Find where the given text appears and provide that cell's center as [X, Y] coordinate. 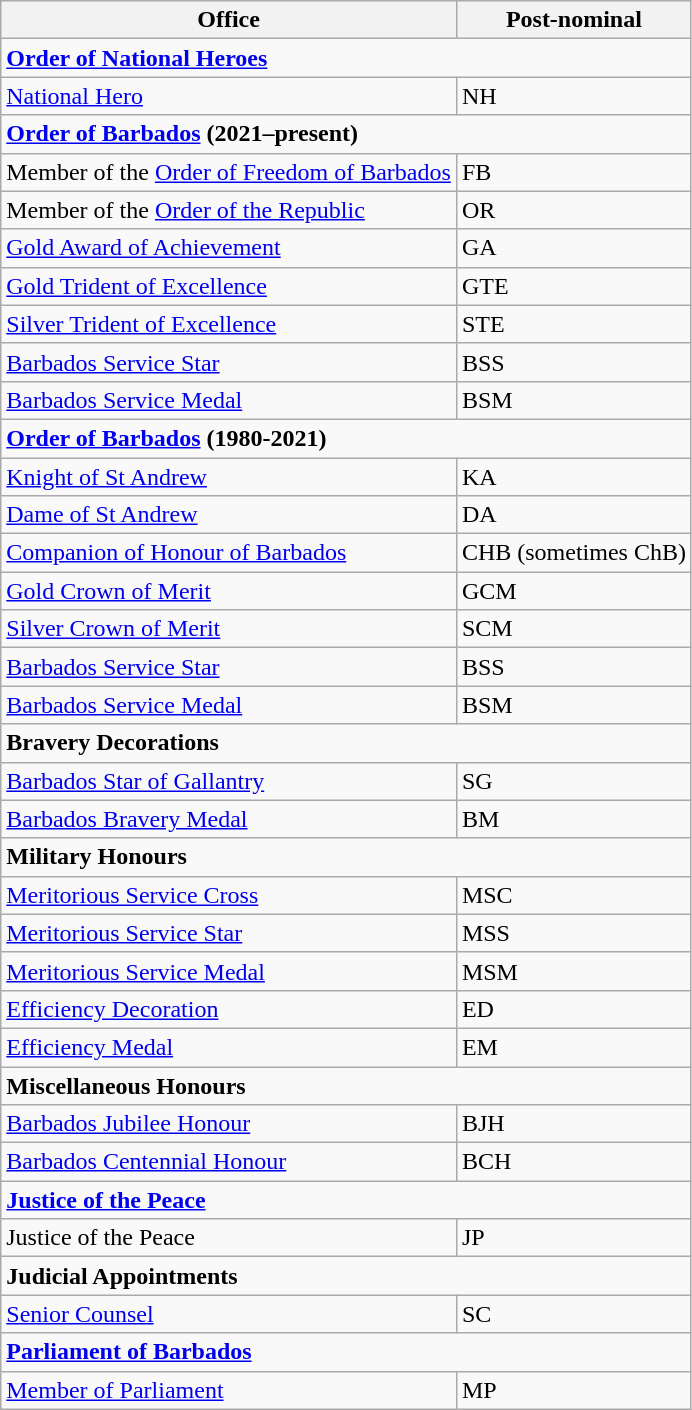
BM [574, 819]
JP [574, 1238]
OR [574, 210]
SCM [574, 629]
EM [574, 1047]
Meritorious Service Cross [229, 895]
Member of Parliament [229, 1390]
Meritorious Service Medal [229, 971]
Barbados Jubilee Honour [229, 1124]
Judicial Appointments [346, 1276]
Order of Barbados (1980-2021) [346, 438]
Miscellaneous Honours [346, 1085]
Order of Barbados (2021–present) [346, 134]
BCH [574, 1162]
Member of the Order of the Republic [229, 210]
Senior Counsel [229, 1314]
BJH [574, 1124]
Order of National Heroes [346, 58]
GCM [574, 591]
FB [574, 172]
Barbados Bravery Medal [229, 819]
Efficiency Decoration [229, 1009]
Gold Award of Achievement [229, 248]
CHB (sometimes ChB) [574, 553]
NH [574, 96]
Parliament of Barbados [346, 1352]
SC [574, 1314]
MSC [574, 895]
Companion of Honour of Barbados [229, 553]
Barbados Centennial Honour [229, 1162]
DA [574, 515]
GA [574, 248]
GTE [574, 286]
Gold Trident of Excellence [229, 286]
STE [574, 324]
MP [574, 1390]
SG [574, 781]
Silver Trident of Excellence [229, 324]
Dame of St Andrew [229, 515]
Efficiency Medal [229, 1047]
Military Honours [346, 857]
MSS [574, 933]
Meritorious Service Star [229, 933]
MSM [574, 971]
Barbados Star of Gallantry [229, 781]
Post-nominal [574, 20]
ED [574, 1009]
Office [229, 20]
Knight of St Andrew [229, 477]
Member of the Order of Freedom of Barbados [229, 172]
Bravery Decorations [346, 743]
National Hero [229, 96]
KA [574, 477]
Gold Crown of Merit [229, 591]
Silver Crown of Merit [229, 629]
